Return (x, y) of the center of cell containing provided text 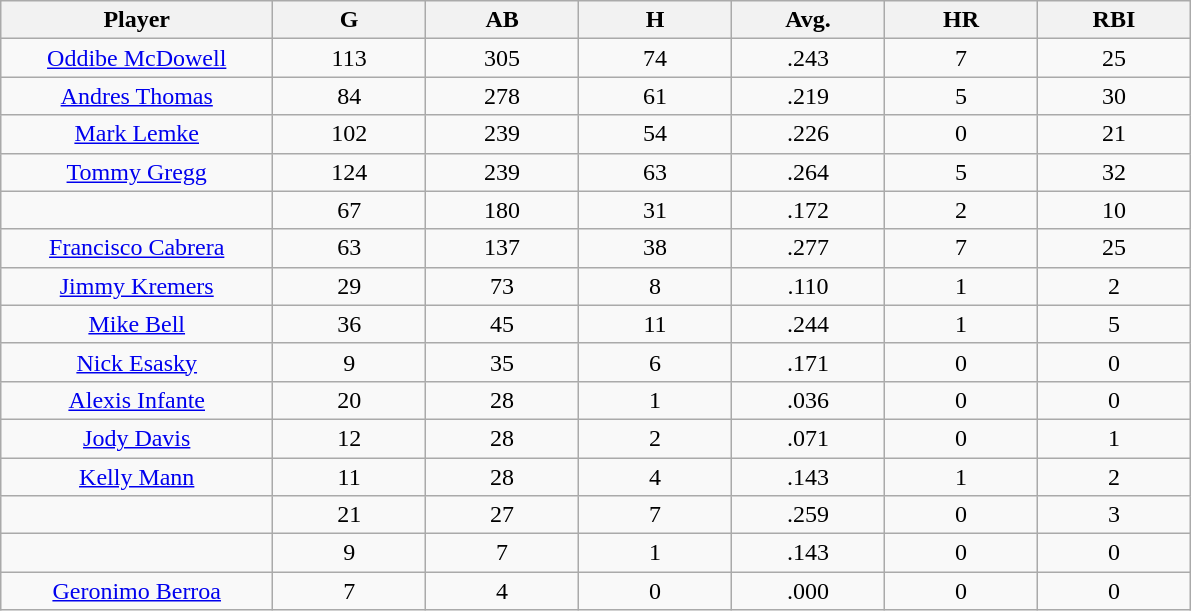
180 (502, 210)
74 (656, 58)
30 (1114, 96)
Nick Esasky (137, 362)
G (350, 20)
38 (656, 248)
.172 (808, 210)
Player (137, 20)
278 (502, 96)
.110 (808, 286)
54 (656, 134)
29 (350, 286)
Mark Lemke (137, 134)
45 (502, 324)
12 (350, 438)
31 (656, 210)
.264 (808, 172)
Avg. (808, 20)
Geronimo Berroa (137, 591)
.277 (808, 248)
AB (502, 20)
.000 (808, 591)
Tommy Gregg (137, 172)
Mike Bell (137, 324)
Jimmy Kremers (137, 286)
.219 (808, 96)
102 (350, 134)
6 (656, 362)
.071 (808, 438)
36 (350, 324)
20 (350, 400)
.244 (808, 324)
27 (502, 515)
84 (350, 96)
H (656, 20)
Kelly Mann (137, 477)
Francisco Cabrera (137, 248)
Alexis Infante (137, 400)
35 (502, 362)
10 (1114, 210)
Jody Davis (137, 438)
124 (350, 172)
113 (350, 58)
8 (656, 286)
137 (502, 248)
.226 (808, 134)
67 (350, 210)
RBI (1114, 20)
.259 (808, 515)
3 (1114, 515)
305 (502, 58)
.171 (808, 362)
.243 (808, 58)
.036 (808, 400)
73 (502, 286)
Andres Thomas (137, 96)
61 (656, 96)
HR (960, 20)
Oddibe McDowell (137, 58)
32 (1114, 172)
